Scan for the cell matching the given text and deliver its (X, Y) coordinate at center. 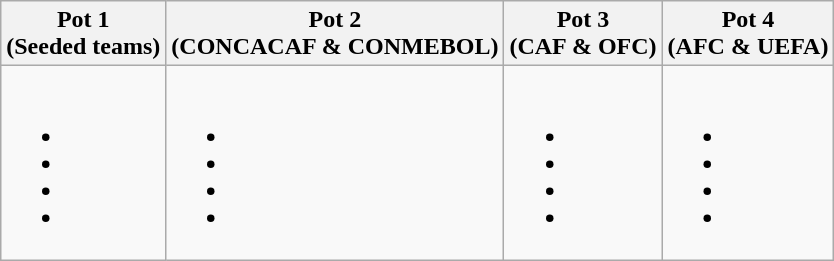
Pot 1(Seeded teams) (84, 34)
Pot 4(AFC & UEFA) (748, 34)
Pot 2(CONCACAF & CONMEBOL) (335, 34)
Pot 3(CAF & OFC) (583, 34)
